From the cell containing the given text, extract its center point as [X, Y] coordinate. 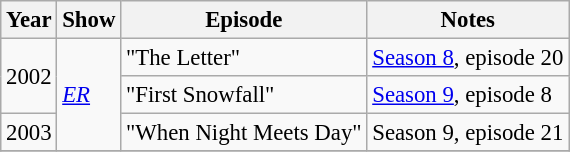
Episode [244, 20]
Season 9, episode 8 [468, 95]
Notes [468, 20]
Season 9, episode 21 [468, 133]
ER [89, 96]
Show [89, 20]
2002 [29, 76]
"When Night Meets Day" [244, 133]
Year [29, 20]
"The Letter" [244, 58]
2003 [29, 133]
"First Snowfall" [244, 95]
Season 8, episode 20 [468, 58]
